Search for the cell housing the specified text and yield its [X, Y] center coordinate. 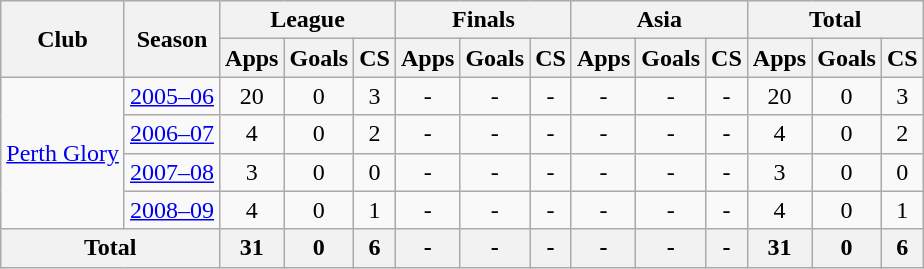
Perth Glory [63, 153]
Asia [659, 20]
Finals [483, 20]
2008–09 [172, 210]
Season [172, 39]
2006–07 [172, 134]
Club [63, 39]
2007–08 [172, 172]
2005–06 [172, 96]
League [308, 20]
